Return the [X, Y] coordinate for the center point of the cell that contains the specified text.  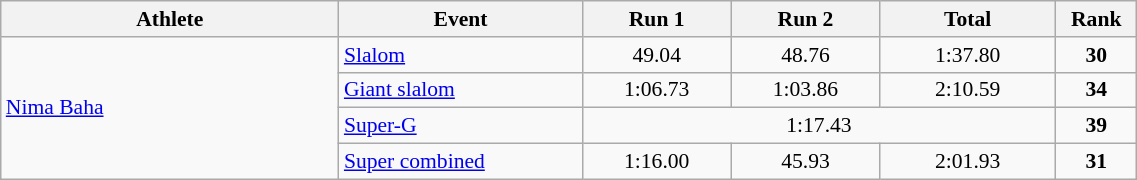
2:10.59 [968, 90]
Nima Baha [170, 108]
48.76 [806, 55]
1:17.43 [818, 126]
Event [460, 19]
Slalom [460, 55]
Giant slalom [460, 90]
Total [968, 19]
1:16.00 [656, 162]
1:37.80 [968, 55]
1:06.73 [656, 90]
39 [1096, 126]
34 [1096, 90]
45.93 [806, 162]
Super combined [460, 162]
1:03.86 [806, 90]
Run 1 [656, 19]
49.04 [656, 55]
30 [1096, 55]
Super-G [460, 126]
Rank [1096, 19]
Athlete [170, 19]
2:01.93 [968, 162]
Run 2 [806, 19]
31 [1096, 162]
